Capture the cell that displays the provided text and extract its (x, y) central coordinate. 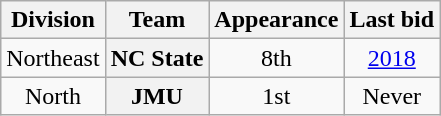
2018 (392, 58)
Team (157, 20)
JMU (157, 96)
North (53, 96)
NC State (157, 58)
Last bid (392, 20)
Never (392, 96)
8th (276, 58)
Northeast (53, 58)
Division (53, 20)
1st (276, 96)
Appearance (276, 20)
